Capture the cell that displays the provided text and extract its (x, y) central coordinate. 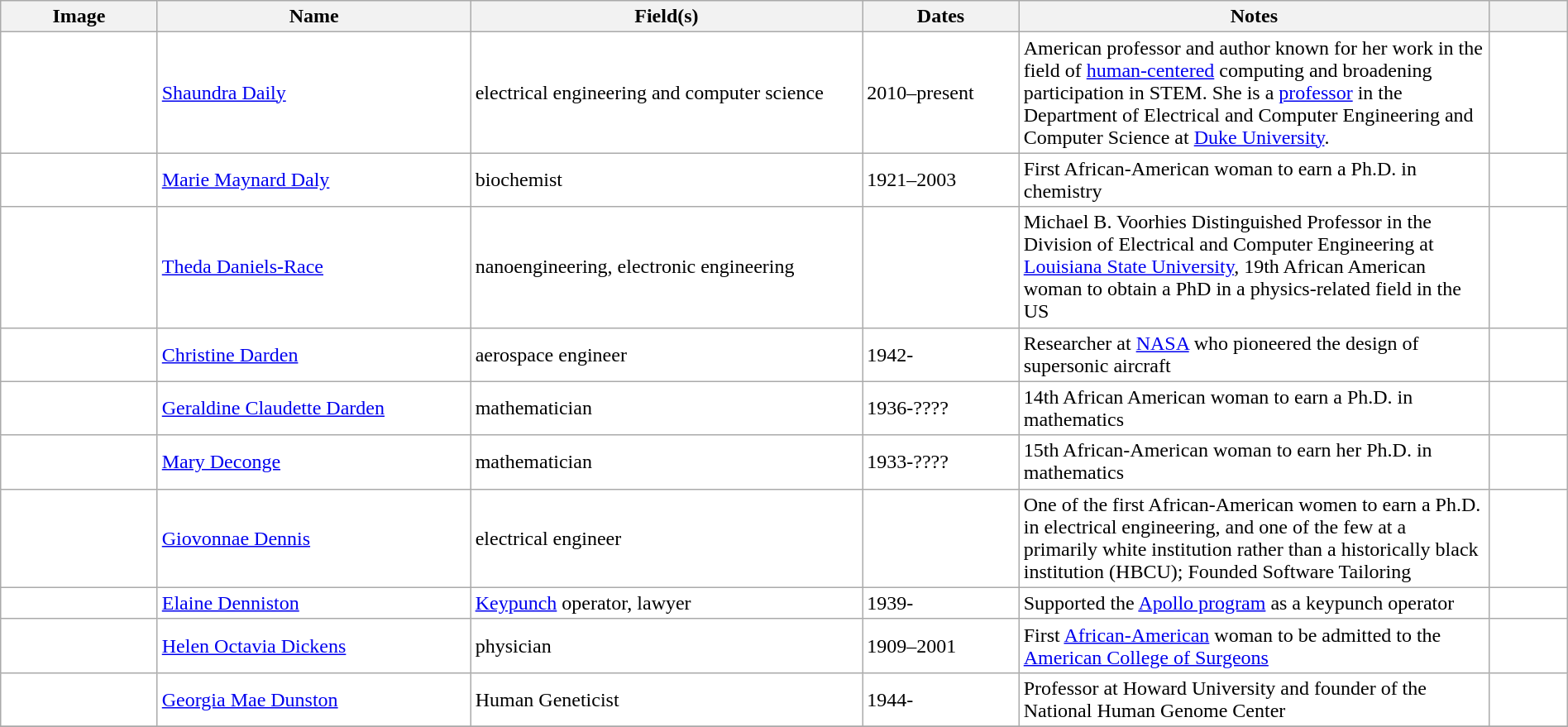
1944- (941, 700)
Theda Daniels-Race (314, 267)
aerospace engineer (667, 354)
14th African American woman to earn a Ph.D. in mathematics (1254, 409)
Elaine Denniston (314, 603)
physician (667, 645)
1942- (941, 354)
Helen Octavia Dickens (314, 645)
electrical engineering and computer science (667, 93)
Name (314, 17)
First African-American woman to earn a Ph.D. in chemistry (1254, 180)
First African-American woman to be admitted to the American College of Surgeons (1254, 645)
Supported the Apollo program as a keypunch operator (1254, 603)
Geraldine Claudette Darden (314, 409)
1921–2003 (941, 180)
Georgia Mae Dunston (314, 700)
Field(s) (667, 17)
Giovonnae Dennis (314, 538)
electrical engineer (667, 538)
Shaundra Daily (314, 93)
Researcher at NASA who pioneered the design of supersonic aircraft (1254, 354)
2010–present (941, 93)
nanoengineering, electronic engineering (667, 267)
Christine Darden (314, 354)
Mary Deconge (314, 462)
Human Geneticist (667, 700)
Image (79, 17)
1933-???? (941, 462)
Marie Maynard Daly (314, 180)
1936-???? (941, 409)
15th African-American woman to earn her Ph.D. in mathematics (1254, 462)
Notes (1254, 17)
Dates (941, 17)
biochemist (667, 180)
1909–2001 (941, 645)
Professor at Howard University and founder of the National Human Genome Center (1254, 700)
1939- (941, 603)
Keypunch operator, lawyer (667, 603)
